Return [X, Y] of the center of cell containing provided text 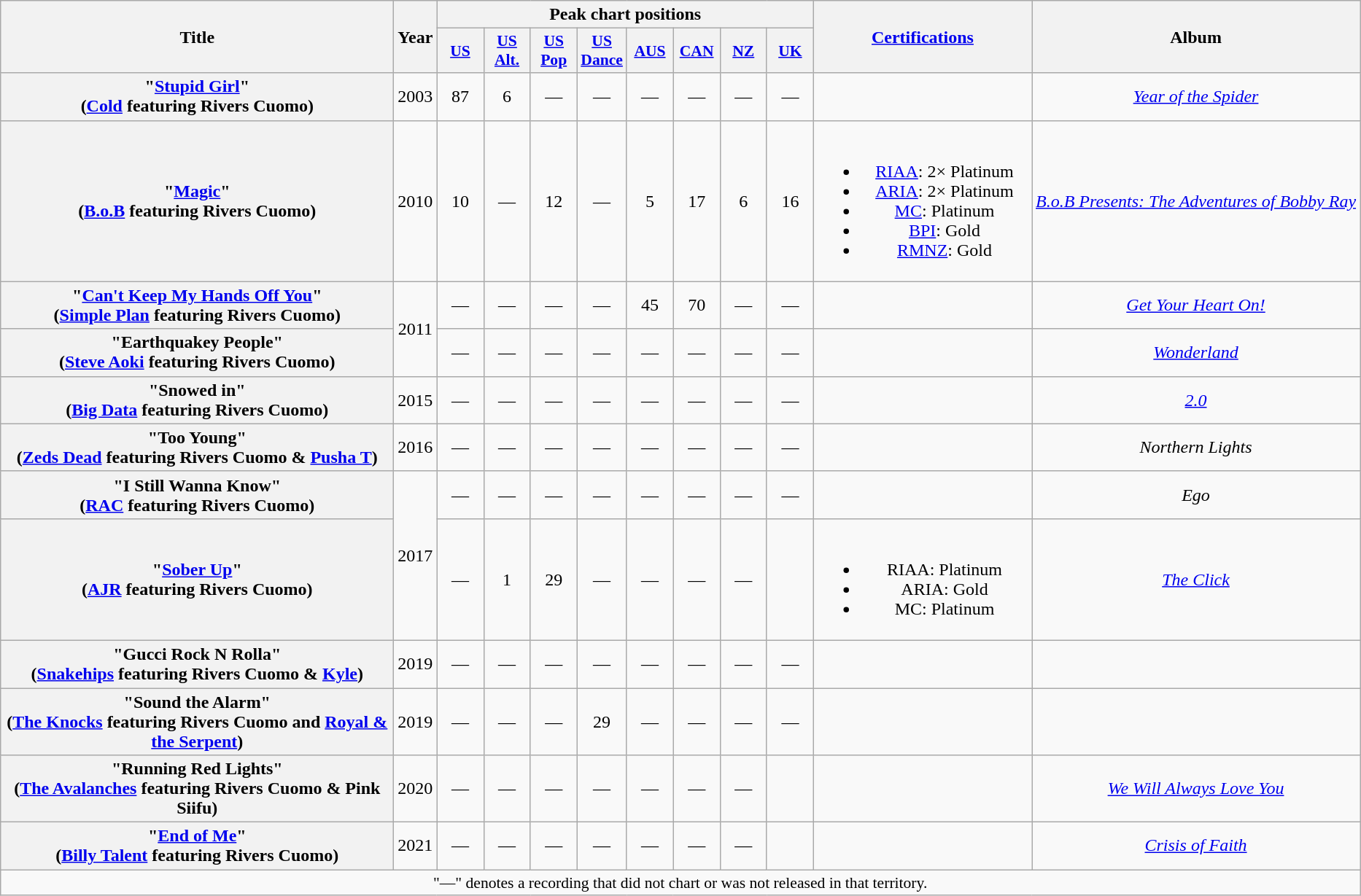
UK [790, 51]
"Magic"(B.o.B featuring Rivers Cuomo) [197, 201]
2.0 [1195, 400]
Peak chart positions [626, 15]
"Gucci Rock N Rolla"(Snakehips featuring Rivers Cuomo & Kyle) [197, 663]
"Running Red Lights"(The Avalanches featuring Rivers Cuomo & Pink Siifu) [197, 789]
Northern Lights [1195, 448]
Ego [1195, 494]
"Earthquakey People"(Steve Aoki featuring Rivers Cuomo) [197, 353]
AUS [650, 51]
5 [650, 201]
Year [416, 36]
2011 [416, 329]
Title [197, 36]
10 [460, 201]
"Snowed in"(Big Data featuring Rivers Cuomo) [197, 400]
1 [507, 579]
2020 [416, 789]
"Sound the Alarm"(The Knocks featuring Rivers Cuomo and Royal & the Serpent) [197, 722]
16 [790, 201]
70 [697, 305]
RIAA: PlatinumARIA: GoldMC: Platinum [922, 579]
USDance [602, 51]
2017 [416, 556]
US [460, 51]
2010 [416, 201]
"Sober Up"(AJR featuring Rivers Cuomo) [197, 579]
12 [554, 201]
USAlt. [507, 51]
"End of Me"(Billy Talent featuring Rivers Cuomo) [197, 846]
"Can't Keep My Hands Off You" (Simple Plan featuring Rivers Cuomo) [197, 305]
NZ [743, 51]
CAN [697, 51]
87 [460, 96]
We Will Always Love You [1195, 789]
2003 [416, 96]
USPop [554, 51]
"Too Young"(Zeds Dead featuring Rivers Cuomo & Pusha T) [197, 448]
B.o.B Presents: The Adventures of Bobby Ray [1195, 201]
The Click [1195, 579]
17 [697, 201]
2021 [416, 846]
"I Still Wanna Know"(RAC featuring Rivers Cuomo) [197, 494]
Crisis of Faith [1195, 846]
Wonderland [1195, 353]
RIAA: 2× PlatinumARIA: 2× PlatinumMC: PlatinumBPI: GoldRMNZ: Gold [922, 201]
Get Your Heart On! [1195, 305]
Year of the Spider [1195, 96]
2016 [416, 448]
"—" denotes a recording that did not chart or was not released in that territory. [680, 883]
Album [1195, 36]
"Stupid Girl"(Cold featuring Rivers Cuomo) [197, 96]
Certifications [922, 36]
45 [650, 305]
2015 [416, 400]
